Capture the cell that displays the provided text and extract its (X, Y) central coordinate. 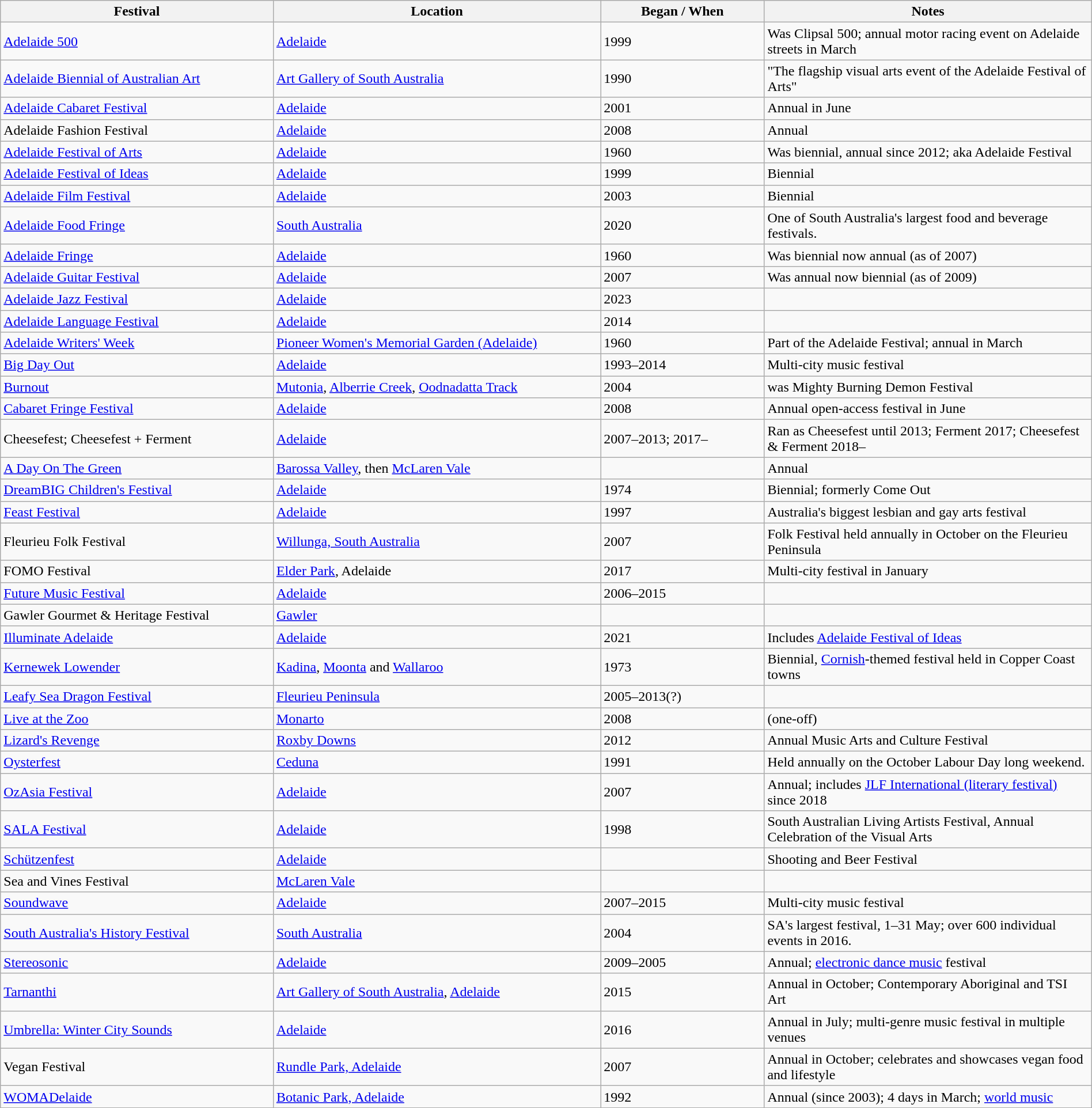
Adelaide 500 (137, 41)
Mutonia, Alberrie Creek, Oodnadatta Track (437, 387)
Held annually on the October Labour Day long weekend. (928, 762)
Adelaide Festival of Arts (137, 152)
WOMADelaide (137, 1096)
Ceduna (437, 762)
Umbrella: Winter City Sounds (137, 1030)
2005–2013(?) (682, 696)
Stereosonic (137, 962)
Roxby Downs (437, 741)
Botanic Park, Adelaide (437, 1096)
Adelaide Biennial of Australian Art (137, 78)
1990 (682, 78)
Location (437, 12)
FOMO Festival (137, 571)
SALA Festival (137, 829)
2015 (682, 992)
One of South Australia's largest food and beverage festivals. (928, 226)
Biennial; formerly Come Out (928, 490)
Adelaide Jazz Festival (137, 299)
2009–2005 (682, 962)
Gawler (437, 615)
Multi-city festival in January (928, 571)
Annual; electronic dance music festival (928, 962)
Australia's biggest lesbian and gay arts festival (928, 512)
Annual in October; celebrates and showcases vegan food and lifestyle (928, 1067)
Was Clipsal 500; annual motor racing event on Adelaide streets in March (928, 41)
1997 (682, 512)
Pioneer Women's Memorial Garden (Adelaide) (437, 343)
SA's largest festival, 1–31 May; over 600 individual events in 2016. (928, 933)
Monarto (437, 718)
Adelaide Food Fringe (137, 226)
Live at the Zoo (137, 718)
Cabaret Fringe Festival (137, 409)
Fleurieu Peninsula (437, 696)
was Mighty Burning Demon Festival (928, 387)
Kernewek Lowender (137, 667)
South Australia's History Festival (137, 933)
Biennial, Cornish-themed festival held in Copper Coast towns (928, 667)
Vegan Festival (137, 1067)
OzAsia Festival (137, 792)
Illuminate Adelaide (137, 637)
1998 (682, 829)
2021 (682, 637)
Adelaide Cabaret Festival (137, 108)
2016 (682, 1030)
Shooting and Beer Festival (928, 859)
Adelaide Film Festival (137, 196)
2007–2015 (682, 903)
Annual in July; multi-genre music festival in multiple venues (928, 1030)
Annual; includes JLF International (literary festival) since 2018 (928, 792)
Leafy Sea Dragon Festival (137, 696)
Future Music Festival (137, 593)
Includes Adelaide Festival of Ideas (928, 637)
Feast Festival (137, 512)
1993–2014 (682, 365)
Was annual now biennial (as of 2009) (928, 277)
Barossa Valley, then McLaren Vale (437, 468)
Fleurieu Folk Festival (137, 541)
Willunga, South Australia (437, 541)
2012 (682, 741)
Folk Festival held annually in October on the Fleurieu Peninsula (928, 541)
2020 (682, 226)
Adelaide Guitar Festival (137, 277)
Kadina, Moonta and Wallaroo (437, 667)
2023 (682, 299)
Annual in October; Contemporary Aboriginal and TSI Art (928, 992)
Gawler Gourmet & Heritage Festival (137, 615)
Adelaide Festival of Ideas (137, 174)
2017 (682, 571)
Part of the Adelaide Festival; annual in March (928, 343)
2007–2013; 2017– (682, 439)
A Day On The Green (137, 468)
1991 (682, 762)
Tarnanthi (137, 992)
Schützenfest (137, 859)
Adelaide Fashion Festival (137, 130)
Big Day Out (137, 365)
Began / When (682, 12)
Soundwave (137, 903)
Annual in June (928, 108)
Oysterfest (137, 762)
DreamBIG Children's Festival (137, 490)
Art Gallery of South Australia (437, 78)
McLaren Vale (437, 881)
"The flagship visual arts event of the Adelaide Festival of Arts" (928, 78)
2014 (682, 321)
1992 (682, 1096)
Notes (928, 12)
Annual (since 2003); 4 days in March; world music (928, 1096)
Adelaide Fringe (137, 255)
1974 (682, 490)
2006–2015 (682, 593)
Was biennial now annual (as of 2007) (928, 255)
1973 (682, 667)
Cheesefest; Cheesefest + Ferment (137, 439)
Art Gallery of South Australia, Adelaide (437, 992)
Adelaide Writers' Week (137, 343)
Annual open-access festival in June (928, 409)
South Australian Living Artists Festival, Annual Celebration of the Visual Arts (928, 829)
Sea and Vines Festival (137, 881)
Elder Park, Adelaide (437, 571)
2001 (682, 108)
(one-off) (928, 718)
Was biennial, annual since 2012; aka Adelaide Festival (928, 152)
Ran as Cheesefest until 2013; Ferment 2017; Cheesefest & Ferment 2018– (928, 439)
Lizard's Revenge (137, 741)
Rundle Park, Adelaide (437, 1067)
Burnout (137, 387)
2003 (682, 196)
Annual Music Arts and Culture Festival (928, 741)
Adelaide Language Festival (137, 321)
Festival (137, 12)
